From the cell containing the given text, extract its center point as [x, y] coordinate. 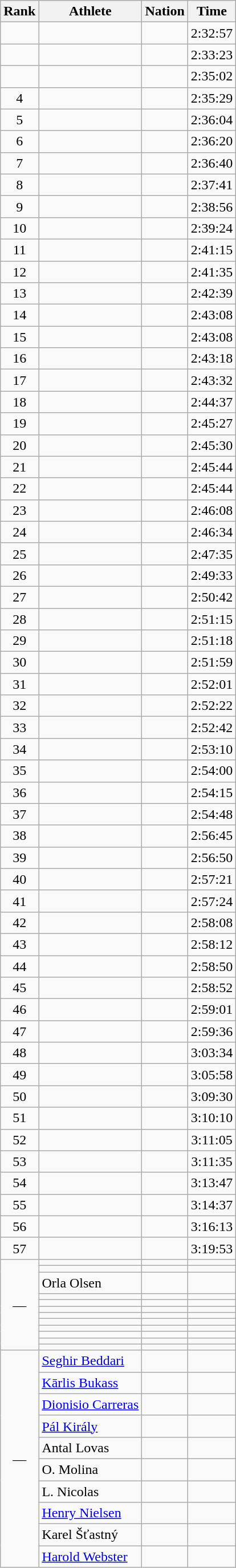
50 [19, 1096]
3:09:30 [211, 1096]
8 [19, 185]
2:42:39 [211, 294]
44 [19, 966]
2:52:01 [211, 684]
2:54:48 [211, 814]
32 [19, 706]
52 [19, 1140]
11 [19, 250]
2:50:42 [211, 597]
20 [19, 445]
27 [19, 597]
2:39:24 [211, 228]
2:53:10 [211, 749]
2:46:08 [211, 510]
2:35:29 [211, 98]
3:10:10 [211, 1118]
2:54:00 [211, 771]
2:33:23 [211, 55]
39 [19, 858]
2:59:01 [211, 1010]
21 [19, 467]
2:43:18 [211, 359]
45 [19, 988]
L. Nicolas [90, 1491]
O. Molina [90, 1469]
35 [19, 771]
2:57:21 [211, 879]
2:36:04 [211, 120]
3:14:37 [211, 1205]
51 [19, 1118]
28 [19, 619]
2:51:15 [211, 619]
2:58:12 [211, 944]
53 [19, 1161]
2:58:08 [211, 923]
23 [19, 510]
2:47:35 [211, 554]
2:58:50 [211, 966]
Harold Webster [90, 1557]
3:16:13 [211, 1226]
Nation [165, 11]
13 [19, 294]
16 [19, 359]
Karel Šťastný [90, 1535]
2:57:24 [211, 901]
10 [19, 228]
2:51:59 [211, 663]
25 [19, 554]
7 [19, 163]
3:05:58 [211, 1075]
2:44:37 [211, 402]
2:52:22 [211, 706]
2:46:34 [211, 532]
2:52:42 [211, 728]
2:51:18 [211, 641]
3:11:05 [211, 1140]
2:56:45 [211, 836]
2:58:52 [211, 988]
2:36:40 [211, 163]
22 [19, 489]
9 [19, 206]
2:45:30 [211, 445]
36 [19, 793]
Antal Lovas [90, 1448]
2:35:02 [211, 76]
2:38:56 [211, 206]
43 [19, 944]
34 [19, 749]
48 [19, 1053]
2:32:57 [211, 33]
2:36:20 [211, 141]
54 [19, 1183]
Dionisio Carreras [90, 1404]
37 [19, 814]
55 [19, 1205]
38 [19, 836]
42 [19, 923]
2:43:32 [211, 380]
Kārlis Bukass [90, 1383]
40 [19, 879]
Athlete [90, 11]
56 [19, 1226]
Henry Nielsen [90, 1513]
29 [19, 641]
3:13:47 [211, 1183]
Time [211, 11]
41 [19, 901]
30 [19, 663]
18 [19, 402]
Seghir Beddari [90, 1361]
33 [19, 728]
19 [19, 424]
2:37:41 [211, 185]
Pál Király [90, 1426]
15 [19, 337]
2:41:35 [211, 272]
2:45:27 [211, 424]
47 [19, 1031]
Rank [19, 11]
3:19:53 [211, 1248]
3:11:35 [211, 1161]
24 [19, 532]
49 [19, 1075]
31 [19, 684]
12 [19, 272]
4 [19, 98]
46 [19, 1010]
2:56:50 [211, 858]
26 [19, 575]
2:41:15 [211, 250]
2:59:36 [211, 1031]
2:49:33 [211, 575]
2:54:15 [211, 793]
3:03:34 [211, 1053]
57 [19, 1248]
14 [19, 315]
17 [19, 380]
Orla Olsen [90, 1282]
6 [19, 141]
5 [19, 120]
